Find where the given text appears and provide that cell's center as (x, y) coordinate. 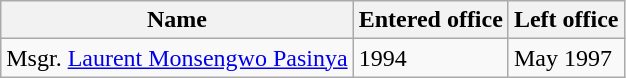
Msgr. Laurent Monsengwo Pasinya (177, 58)
May 1997 (566, 58)
Left office (566, 20)
1994 (430, 58)
Name (177, 20)
Entered office (430, 20)
